Pinpoint the cell where the given text exists, returning its [x, y] midpoint coordinate. 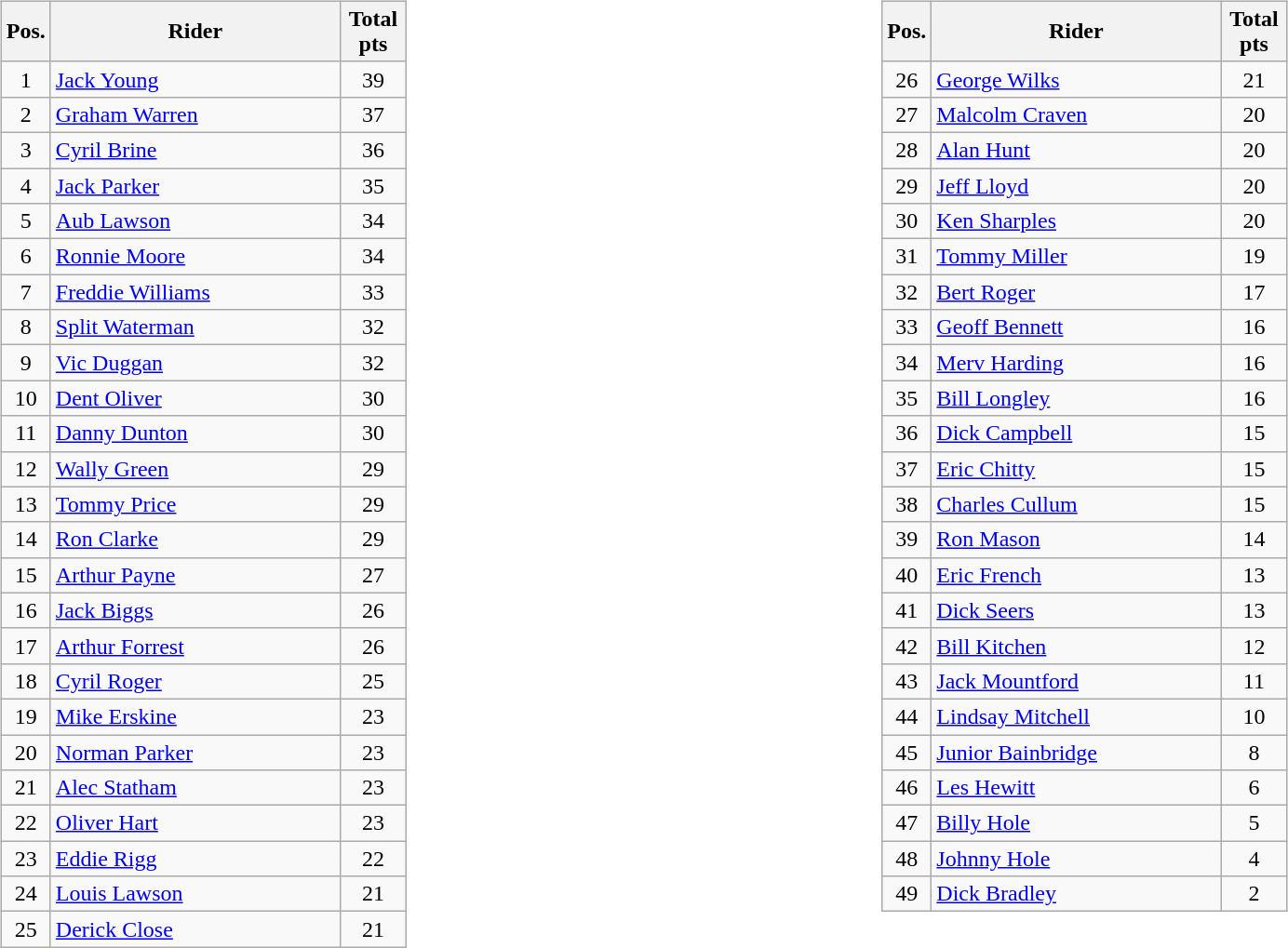
Danny Dunton [195, 434]
Eric Chitty [1076, 469]
Split Waterman [195, 327]
Tommy Miller [1076, 257]
Louis Lawson [195, 894]
Cyril Brine [195, 150]
Jack Young [195, 79]
Ronnie Moore [195, 257]
Jack Biggs [195, 610]
48 [906, 859]
Vic Duggan [195, 363]
Lindsay Mitchell [1076, 716]
Cyril Roger [195, 681]
Alec Statham [195, 788]
28 [906, 150]
Dick Seers [1076, 610]
Mike Erskine [195, 716]
Arthur Forrest [195, 646]
Dick Bradley [1076, 894]
49 [906, 894]
Oliver Hart [195, 823]
Freddie Williams [195, 292]
Jack Mountford [1076, 681]
Derick Close [195, 929]
9 [26, 363]
43 [906, 681]
46 [906, 788]
Charles Cullum [1076, 504]
Ron Mason [1076, 540]
1 [26, 79]
44 [906, 716]
18 [26, 681]
Norman Parker [195, 753]
Bert Roger [1076, 292]
Graham Warren [195, 114]
Eddie Rigg [195, 859]
24 [26, 894]
Ron Clarke [195, 540]
Tommy Price [195, 504]
Les Hewitt [1076, 788]
Dick Campbell [1076, 434]
Dent Oliver [195, 398]
31 [906, 257]
7 [26, 292]
42 [906, 646]
Jack Parker [195, 185]
40 [906, 575]
Aub Lawson [195, 221]
47 [906, 823]
45 [906, 753]
Bill Longley [1076, 398]
Wally Green [195, 469]
3 [26, 150]
Johnny Hole [1076, 859]
Ken Sharples [1076, 221]
38 [906, 504]
George Wilks [1076, 79]
Eric French [1076, 575]
Arthur Payne [195, 575]
Alan Hunt [1076, 150]
Billy Hole [1076, 823]
Bill Kitchen [1076, 646]
Jeff Lloyd [1076, 185]
41 [906, 610]
Merv Harding [1076, 363]
Geoff Bennett [1076, 327]
Junior Bainbridge [1076, 753]
Malcolm Craven [1076, 114]
